Output the (x, y) coordinate of the center of the cell containing the given text.  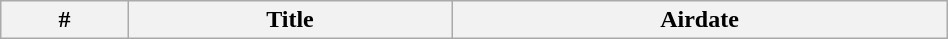
Airdate (700, 20)
Title (290, 20)
# (64, 20)
